Locate the cell with the specified text and output its (X, Y) center coordinate. 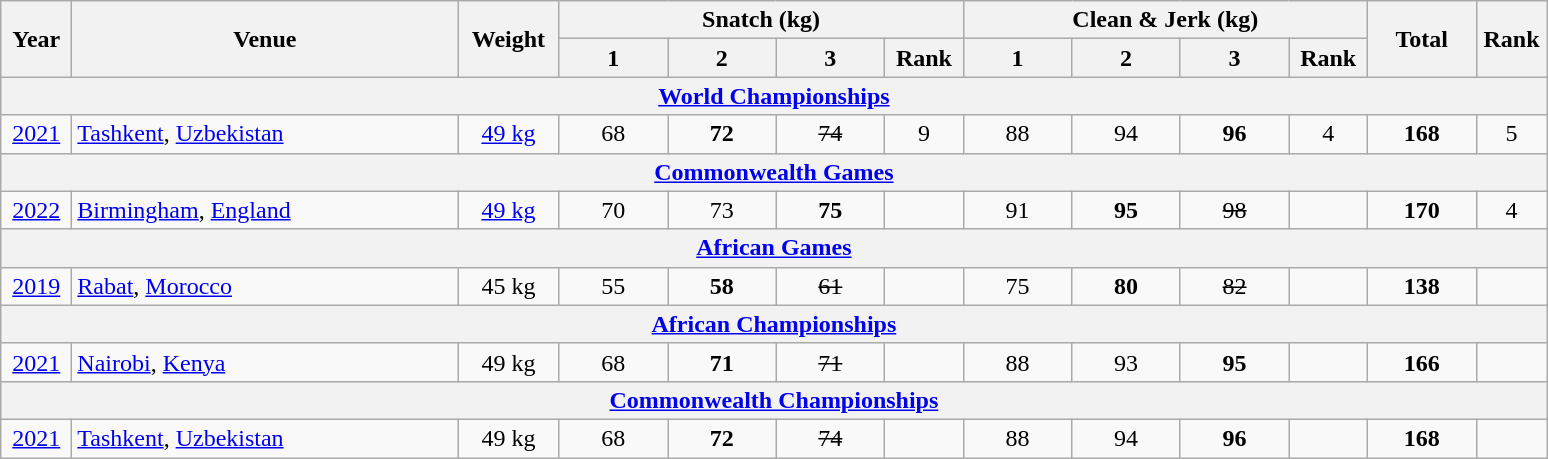
138 (1422, 286)
98 (1234, 210)
World Championships (774, 96)
Clean & Jerk (kg) (1165, 20)
Rabat, Morocco (265, 286)
Commonwealth Championships (774, 400)
Year (36, 39)
Venue (265, 39)
45 kg (508, 286)
5 (1512, 134)
70 (614, 210)
58 (722, 286)
91 (1018, 210)
2019 (36, 286)
African Games (774, 248)
9 (924, 134)
55 (614, 286)
Commonwealth Games (774, 172)
73 (722, 210)
African Championships (774, 324)
Nairobi, Kenya (265, 362)
2022 (36, 210)
61 (830, 286)
93 (1126, 362)
Weight (508, 39)
Snatch (kg) (761, 20)
170 (1422, 210)
166 (1422, 362)
80 (1126, 286)
Total (1422, 39)
82 (1234, 286)
Birmingham, England (265, 210)
